Identify which cell holds the provided text, then report its (X, Y) central coordinate. 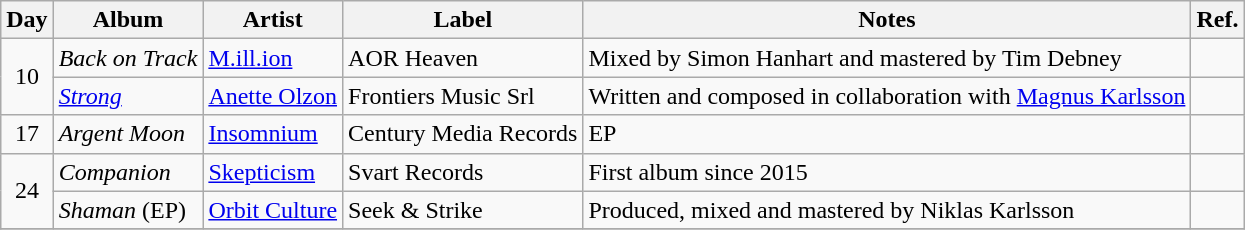
First album since 2015 (887, 172)
Written and composed in collaboration with Magnus Karlsson (887, 96)
Skepticism (273, 172)
17 (27, 134)
Back on Track (128, 58)
Label (463, 20)
Produced, mixed and mastered by Niklas Karlsson (887, 210)
Companion (128, 172)
Orbit Culture (273, 210)
M.ill.ion (273, 58)
Frontiers Music Srl (463, 96)
Mixed by Simon Hanhart and mastered by Tim Debney (887, 58)
Artist (273, 20)
Notes (887, 20)
Century Media Records (463, 134)
Ref. (1218, 20)
Svart Records (463, 172)
Seek & Strike (463, 210)
EP (887, 134)
AOR Heaven (463, 58)
Shaman (EP) (128, 210)
Insomnium (273, 134)
24 (27, 191)
Anette Olzon (273, 96)
Album (128, 20)
Day (27, 20)
Argent Moon (128, 134)
10 (27, 77)
Strong (128, 96)
